Scan for the cell matching the given text and deliver its (x, y) coordinate at center. 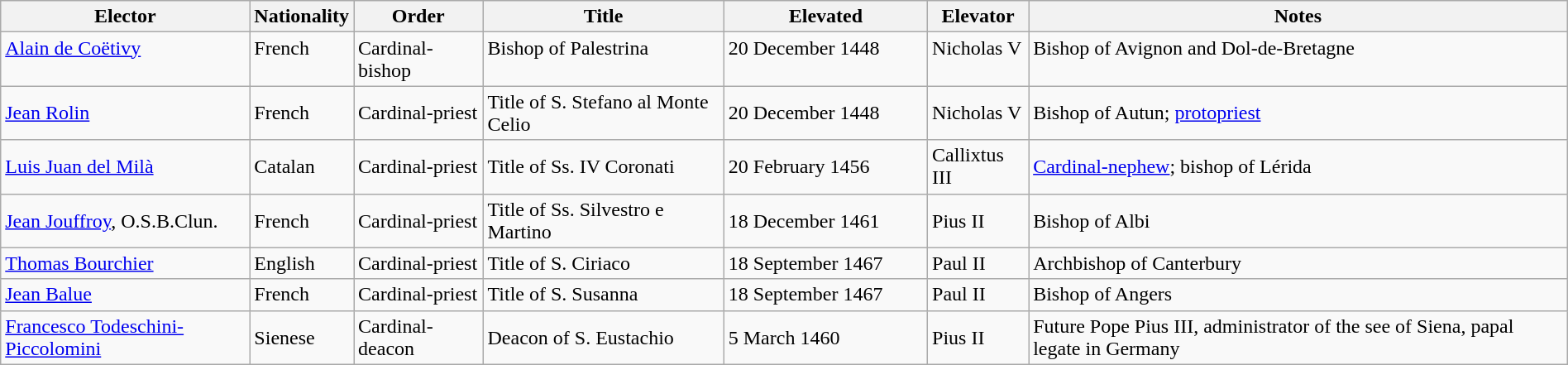
Callixtus III (978, 167)
English (302, 263)
Jean Jouffroy, O.S.B.Clun. (126, 220)
Elector (126, 17)
Cardinal-deacon (418, 338)
Title of S. Ciriaco (604, 263)
Elevator (978, 17)
Luis Juan del Milà (126, 167)
Sienese (302, 338)
Future Pope Pius III, administrator of the see of Siena, papal legate in Germany (1298, 338)
Cardinal-bishop (418, 60)
Bishop of Palestrina (604, 60)
18 December 1461 (825, 220)
Title of S. Stefano al Monte Celio (604, 113)
Deacon of S. Eustachio (604, 338)
Jean Balue (126, 295)
Bishop of Avignon and Dol-de-Bretagne (1298, 60)
Cardinal-nephew; bishop of Lérida (1298, 167)
Title (604, 17)
Francesco Todeschini-Piccolomini (126, 338)
Title of Ss. Silvestro e Martino (604, 220)
Title of S. Susanna (604, 295)
Order (418, 17)
Alain de Coëtivy (126, 60)
Thomas Bourchier (126, 263)
Catalan (302, 167)
Bishop of Angers (1298, 295)
20 February 1456 (825, 167)
5 March 1460 (825, 338)
Elevated (825, 17)
Archbishop of Canterbury (1298, 263)
Bishop of Albi (1298, 220)
Bishop of Autun; protopriest (1298, 113)
Nationality (302, 17)
Title of Ss. IV Coronati (604, 167)
Notes (1298, 17)
Jean Rolin (126, 113)
